Find where the given text appears and provide that cell's center as [X, Y] coordinate. 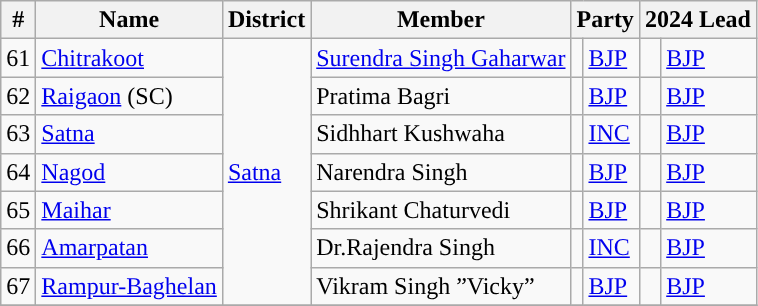
Dr.Rajendra Singh [441, 248]
District [266, 20]
Shrikant Chaturvedi [441, 210]
Narendra Singh [441, 172]
62 [18, 96]
Sidhhart Kushwaha [441, 134]
65 [18, 210]
Amarpatan [130, 248]
66 [18, 248]
Surendra Singh Gaharwar [441, 58]
Chitrakoot [130, 58]
Party [605, 20]
Member [441, 20]
# [18, 20]
61 [18, 58]
64 [18, 172]
63 [18, 134]
Nagod [130, 172]
Rampur-Baghelan [130, 286]
Raigaon (SC) [130, 96]
67 [18, 286]
2024 Lead [698, 20]
Maihar [130, 210]
Pratima Bagri [441, 96]
Vikram Singh ”Vicky” [441, 286]
Name [130, 20]
